From the cell containing the given text, extract its center point as (X, Y) coordinate. 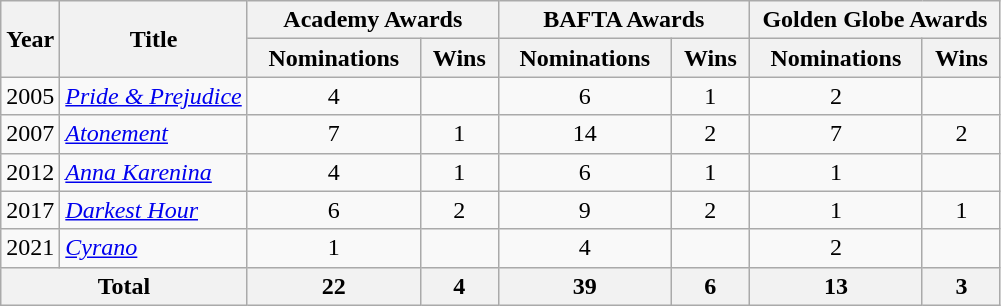
Title (154, 39)
Darkest Hour (154, 210)
Academy Awards (372, 20)
14 (584, 134)
Golden Globe Awards (874, 20)
Atonement (154, 134)
Total (124, 286)
39 (584, 286)
2017 (30, 210)
Anna Karenina (154, 172)
2005 (30, 96)
2021 (30, 248)
Year (30, 39)
22 (334, 286)
2007 (30, 134)
Cyrano (154, 248)
Pride & Prejudice (154, 96)
3 (961, 286)
13 (836, 286)
BAFTA Awards (624, 20)
2012 (30, 172)
9 (584, 210)
